Determine the (x, y) coordinate at the center of the cell enclosing the given text.  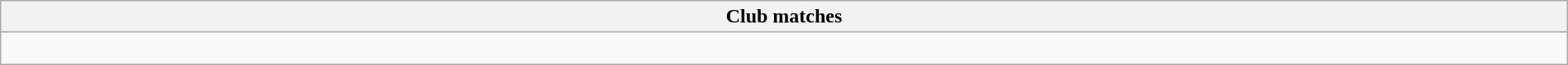
Club matches (784, 17)
